Identify which cell holds the provided text, then report its (X, Y) central coordinate. 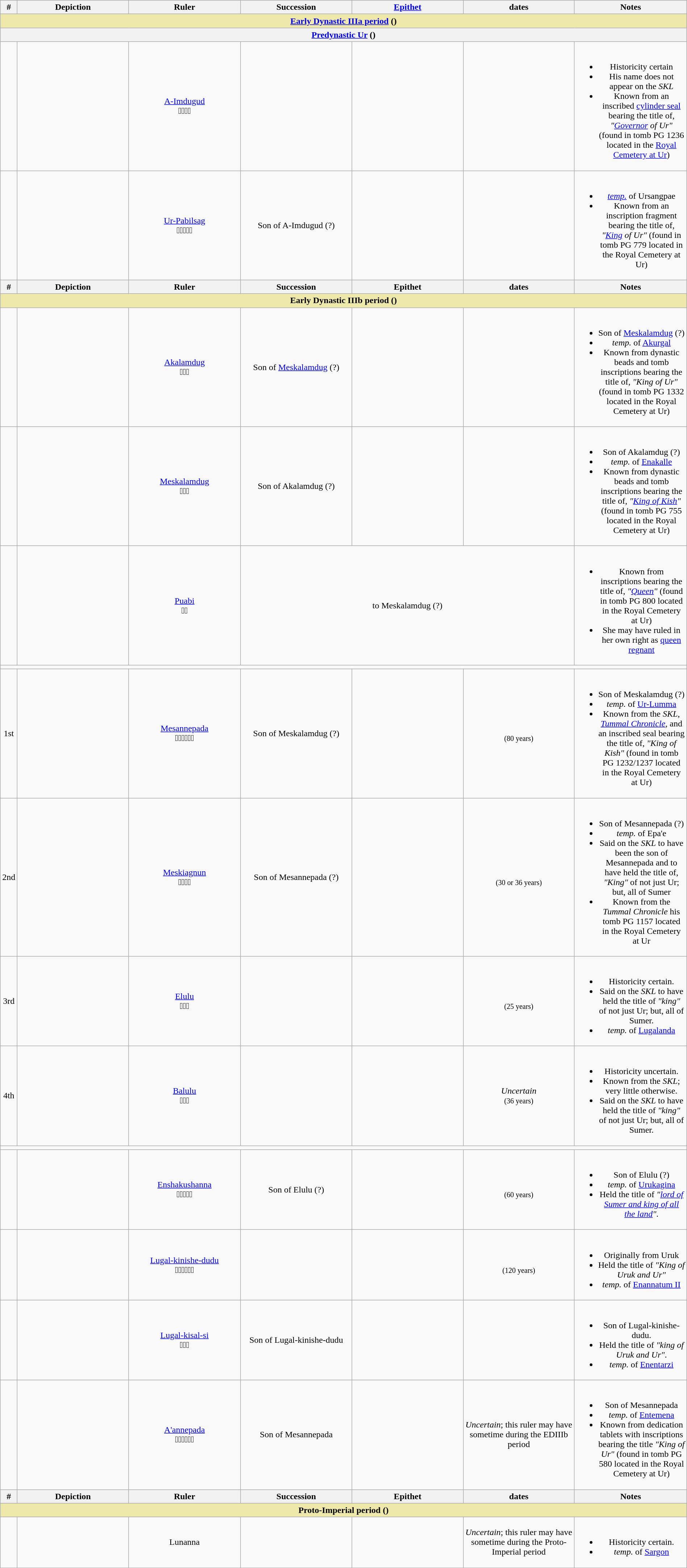
Son of Elulu (?) (296, 1190)
Meskiagnun𒈩𒆠𒉘𒉣 (185, 877)
Historicity certain.temp. of Sargon (630, 1542)
Son of Mesannepada (?) (296, 877)
2nd (9, 877)
Son of Elulu (?)temp. of UrukaginaHeld the title of "lord of Sumer and king of all the land". (630, 1190)
Son of Lugal-kinishe-dudu (296, 1340)
Meskalamdug𒈩𒌦𒄭 (185, 486)
Lugal-kinishe-dudu𒈗𒆠𒉌𒂠𒌌𒌌 (185, 1265)
Son of A-Imdugud (?) (296, 225)
temp. of UrsangpaeKnown from an inscription fragment bearing the title of, "King of Ur" (found in tomb PG 779 located in the Royal Cemetery at Ur) (630, 225)
Mesannepada𒈩𒀭𒉌𒅆𒊒𒁕 (185, 733)
Puabi𒅤𒀜 (185, 605)
Originally from UrukHeld the title of "King of Uruk and Ur"temp. of Enannatum II (630, 1265)
Akalamdug𒀀𒌦𒄭 (185, 367)
Early Dynastic IIIa period () (343, 21)
(30 or 36 years) (519, 877)
Son of Akalamdug (?) (296, 486)
Balulu𒁀𒇻𒇻 (185, 1096)
4th (9, 1096)
Lunanna (185, 1542)
Son of Lugal-kinishe-dudu.Held the title of "king of Uruk and Ur".temp. of Enentarzi (630, 1340)
1st (9, 733)
Son of Mesannepada (296, 1435)
A'annepada𒀀𒀭𒉌𒅆𒊒𒁕 (185, 1435)
(25 years) (519, 1001)
Historicity uncertain.Known from the SKL; very little otherwise.Said on the SKL to have held the title of "king" of not just Ur; but, all of Sumer. (630, 1096)
Predynastic Ur () (343, 35)
(120 years) (519, 1265)
Elulu𒂊𒇻𒇻 (185, 1001)
(60 years) (519, 1190)
Uncertain(36 years) (519, 1096)
Proto-Imperial period () (343, 1510)
Historicity certain.Said on the SKL to have held the title of "king" of not just Ur; but, all of Sumer.temp. of Lugalanda (630, 1001)
Enshakushanna𒂗𒊮𒊨𒀭𒈾 (185, 1190)
(80 years) (519, 733)
A-Imdugud𒀀𒀭𒅎𒂂 (185, 106)
to Meskalamdug (?) (407, 605)
Ur-Pabilsag𒌨𒀭𒉺𒉋𒊕 (185, 225)
Uncertain; this ruler may have sometime during the EDIIIb period (519, 1435)
Lugal-kisal-si𒈗𒆦𒋛 (185, 1340)
Early Dynastic IIIb period () (343, 301)
3rd (9, 1001)
Uncertain; this ruler may have sometime during the Proto-Imperial period (519, 1542)
